For the text-containing cell, return its midpoint in [X, Y] coordinate format. 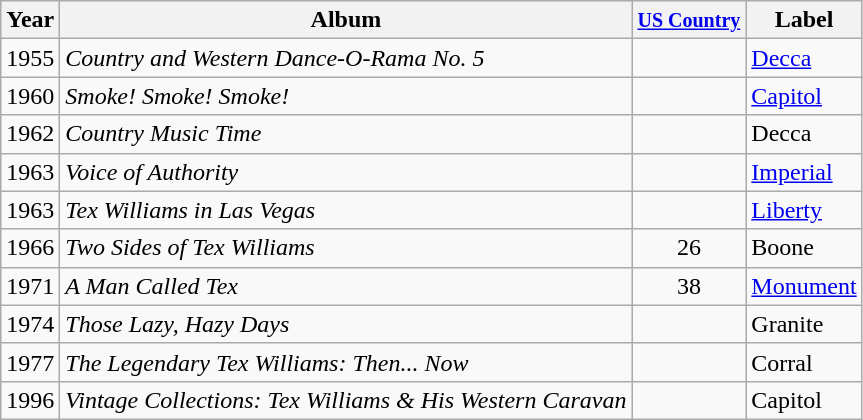
Imperial [804, 172]
Smoke! Smoke! Smoke! [346, 96]
1971 [30, 286]
Label [804, 20]
1996 [30, 400]
Tex Williams in Las Vegas [346, 210]
Year [30, 20]
1955 [30, 58]
Voice of Authority [346, 172]
Those Lazy, Hazy Days [346, 324]
Monument [804, 286]
1960 [30, 96]
Granite [804, 324]
Boone [804, 248]
1962 [30, 134]
Country Music Time [346, 134]
26 [689, 248]
Vintage Collections: Tex Williams & His Western Caravan [346, 400]
Album [346, 20]
38 [689, 286]
US Country [689, 20]
Liberty [804, 210]
The Legendary Tex Williams: Then... Now [346, 362]
1966 [30, 248]
A Man Called Tex [346, 286]
Corral [804, 362]
1974 [30, 324]
Two Sides of Tex Williams [346, 248]
Country and Western Dance-O-Rama No. 5 [346, 58]
1977 [30, 362]
